Identify which cell holds the provided text, then report its (X, Y) central coordinate. 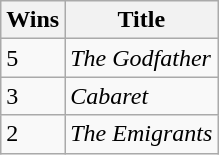
The Godfather (142, 58)
2 (33, 134)
Cabaret (142, 96)
The Emigrants (142, 134)
5 (33, 58)
Title (142, 20)
3 (33, 96)
Wins (33, 20)
